Output the [X, Y] coordinate of the center of the cell containing the given text.  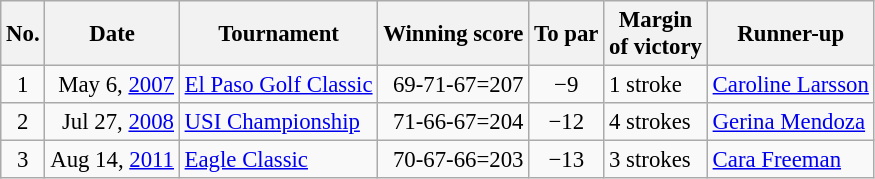
69-71-67=207 [454, 85]
To par [566, 34]
1 [23, 85]
Tournament [278, 34]
Gerina Mendoza [790, 122]
USI Championship [278, 122]
Aug 14, 2011 [112, 160]
Runner-up [790, 34]
−9 [566, 85]
2 [23, 122]
Date [112, 34]
No. [23, 34]
3 strokes [656, 160]
El Paso Golf Classic [278, 85]
May 6, 2007 [112, 85]
Eagle Classic [278, 160]
1 stroke [656, 85]
Caroline Larsson [790, 85]
71-66-67=204 [454, 122]
Jul 27, 2008 [112, 122]
Winning score [454, 34]
Marginof victory [656, 34]
−12 [566, 122]
−13 [566, 160]
70-67-66=203 [454, 160]
3 [23, 160]
4 strokes [656, 122]
Cara Freeman [790, 160]
